Return (X, Y) of the center of cell containing provided text 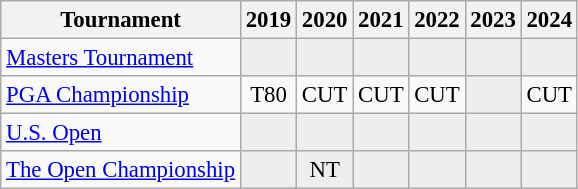
2023 (493, 20)
The Open Championship (121, 170)
Masters Tournament (121, 58)
2019 (268, 20)
PGA Championship (121, 95)
U.S. Open (121, 133)
2020 (325, 20)
T80 (268, 95)
2022 (437, 20)
2021 (381, 20)
NT (325, 170)
Tournament (121, 20)
2024 (549, 20)
